Scan for the cell matching the given text and deliver its [x, y] coordinate at center. 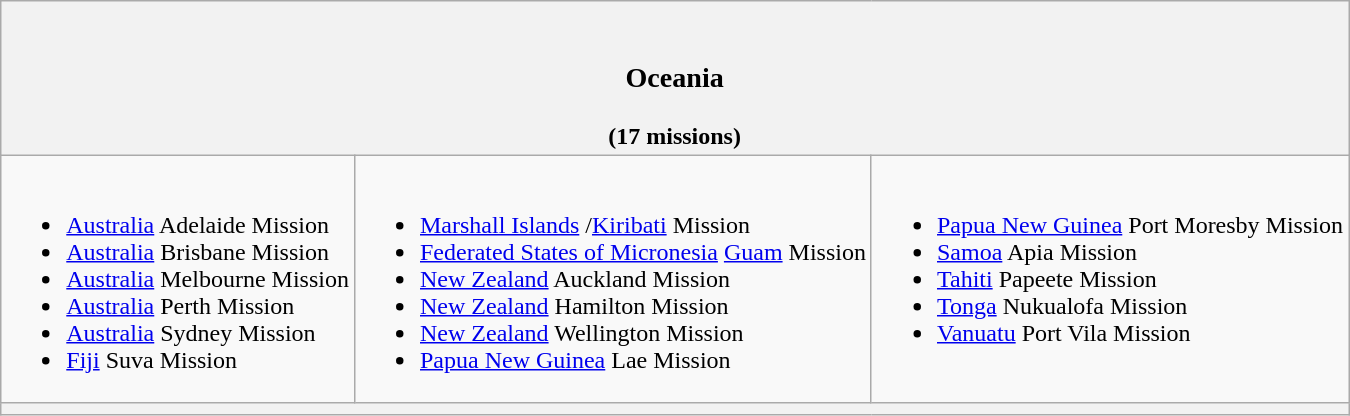
Papua New Guinea Port Moresby MissionSamoa Apia MissionTahiti Papeete MissionTonga Nukualofa MissionVanuatu Port Vila Mission [1110, 279]
Oceania(17 missions) [675, 78]
Australia Adelaide MissionAustralia Brisbane MissionAustralia Melbourne MissionAustralia Perth MissionAustralia Sydney MissionFiji Suva Mission [178, 279]
